Return the [x, y] coordinate for the center point of the cell that contains the specified text.  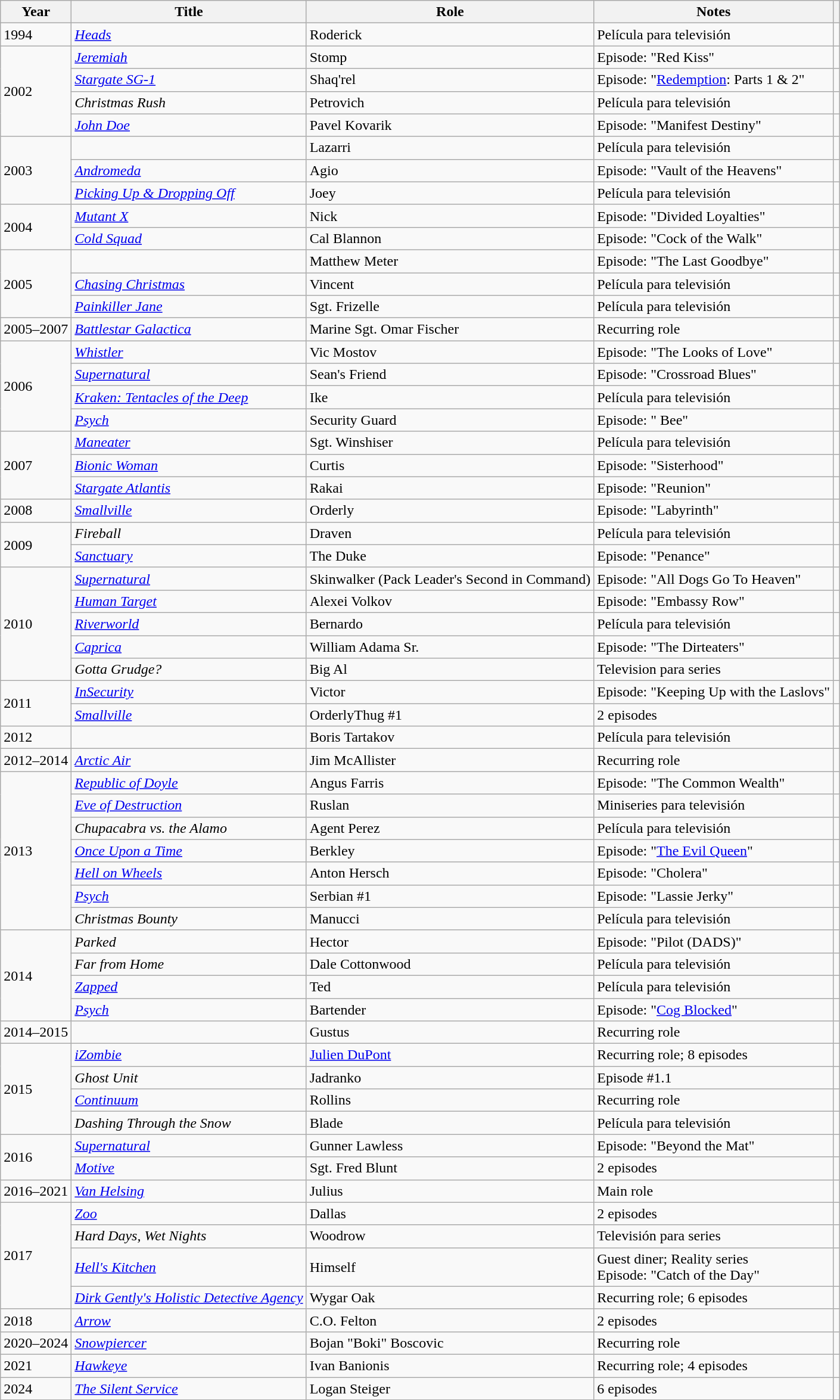
Episode: "The Common Wealth" [714, 783]
Episode: " Bee" [714, 420]
2024 [36, 1389]
Episode: "Reunion" [714, 488]
Dale Cottonwood [450, 964]
Bionic Woman [189, 465]
Sgt. Fred Blunt [450, 1168]
Recurring role; 4 episodes [714, 1365]
2020–2024 [36, 1343]
C.O. Felton [450, 1320]
Anton Hersch [450, 873]
Episode: "Cog Blocked" [714, 1010]
Berkley [450, 851]
Continuum [189, 1100]
John Doe [189, 125]
Episode #1.1 [714, 1078]
2010 [36, 624]
Chupacabra vs. the Alamo [189, 828]
Caprica [189, 646]
Vincent [450, 284]
Episode: "Beyond the Mat" [714, 1146]
Republic of Doyle [189, 783]
Jeremiah [189, 57]
Lazarri [450, 148]
Episode: "The Last Goodbye" [714, 261]
Ike [450, 397]
Dallas [450, 1214]
Matthew Meter [450, 261]
Andromeda [189, 170]
2012–2014 [36, 760]
Recurring role; 8 episodes [714, 1055]
Whistler [189, 352]
Episode: "Penance" [714, 556]
InSecurity [189, 692]
Snowpiercer [189, 1343]
Battlestar Galactica [189, 329]
Cold Squad [189, 238]
2008 [36, 511]
2006 [36, 386]
2018 [36, 1320]
Television para series [714, 670]
Agio [450, 170]
Sean's Friend [450, 375]
Year [36, 12]
Recurring role; 6 episodes [714, 1298]
Riverworld [189, 624]
Zapped [189, 987]
Arctic Air [189, 760]
Human Target [189, 601]
Rakai [450, 488]
Sgt. Frizelle [450, 307]
William Adama Sr. [450, 646]
Joey [450, 193]
Painkiller Jane [189, 307]
Dashing Through the Snow [189, 1123]
Eve of Destruction [189, 805]
Stomp [450, 57]
Notes [714, 12]
2003 [36, 170]
Ted [450, 987]
The Silent Service [189, 1389]
2015 [36, 1089]
Himself [450, 1267]
Curtis [450, 465]
Bojan "Boki" Boscovic [450, 1343]
Hell's Kitchen [189, 1267]
Episode: "Vault of the Heavens" [714, 170]
Episode: "Cock of the Walk" [714, 238]
2004 [36, 227]
6 episodes [714, 1389]
Hard Days, Wet Nights [189, 1236]
Serbian #1 [450, 896]
Alexei Volkov [450, 601]
2002 [36, 91]
Rollins [450, 1100]
Main role [714, 1191]
Chasing Christmas [189, 284]
Agent Perez [450, 828]
2012 [36, 738]
Stargate SG-1 [189, 80]
Zoo [189, 1214]
Bernardo [450, 624]
Draven [450, 533]
Sgt. Winshiser [450, 443]
Fireball [189, 533]
Christmas Bounty [189, 919]
Once Upon a Time [189, 851]
Van Helsing [189, 1191]
Ghost Unit [189, 1078]
Episode: "Embassy Row" [714, 601]
Marine Sgt. Omar Fischer [450, 329]
Episode: "Labyrinth" [714, 511]
Far from Home [189, 964]
Episode: "Red Kiss" [714, 57]
Kraken: Tentacles of the Deep [189, 397]
2017 [36, 1256]
2005 [36, 284]
Parked [189, 941]
2014 [36, 975]
Miniseries para televisión [714, 805]
Christmas Rush [189, 102]
Guest diner; Reality seriesEpisode: "Catch of the Day" [714, 1267]
Bartender [450, 1010]
Julius [450, 1191]
Big Al [450, 670]
Vic Mostov [450, 352]
Orderly [450, 511]
Pavel Kovarik [450, 125]
Jim McAllister [450, 760]
2005–2007 [36, 329]
Roderick [450, 35]
Role [450, 12]
Episode: "The Looks of Love" [714, 352]
1994 [36, 35]
Julien DuPont [450, 1055]
Skinwalker (Pack Leader's Second in Command) [450, 578]
Boris Tartakov [450, 738]
2009 [36, 545]
Gustus [450, 1032]
Gunner Lawless [450, 1146]
Security Guard [450, 420]
Episode: "Cholera" [714, 873]
The Duke [450, 556]
Maneater [189, 443]
Episode: "Lassie Jerky" [714, 896]
Cal Blannon [450, 238]
OrderlyThug #1 [450, 715]
Motive [189, 1168]
Episode: "The Evil Queen" [714, 851]
Victor [450, 692]
Mutant X [189, 216]
Episode: "The Dirteaters" [714, 646]
Wygar Oak [450, 1298]
Picking Up & Dropping Off [189, 193]
Televisión para series [714, 1236]
Gotta Grudge? [189, 670]
Stargate Atlantis [189, 488]
Sanctuary [189, 556]
Hawkeye [189, 1365]
Episode: "Redemption: Parts 1 & 2" [714, 80]
iZombie [189, 1055]
Ruslan [450, 805]
Angus Farris [450, 783]
Episode: "All Dogs Go To Heaven" [714, 578]
Episode: "Crossroad Blues" [714, 375]
Shaq'rel [450, 80]
Heads [189, 35]
Episode: "Pilot (DADS)" [714, 941]
Woodrow [450, 1236]
Episode: "Sisterhood" [714, 465]
2013 [36, 851]
Episode: "Keeping Up with the Laslovs" [714, 692]
Manucci [450, 919]
Episode: "Manifest Destiny" [714, 125]
2021 [36, 1365]
2007 [36, 465]
2016 [36, 1157]
Jadranko [450, 1078]
2016–2021 [36, 1191]
Logan Steiger [450, 1389]
Blade [450, 1123]
Title [189, 12]
Hector [450, 941]
2011 [36, 704]
Nick [450, 216]
Hell on Wheels [189, 873]
Episode: "Divided Loyalties" [714, 216]
Petrovich [450, 102]
Ivan Banionis [450, 1365]
Dirk Gently's Holistic Detective Agency [189, 1298]
Arrow [189, 1320]
2014–2015 [36, 1032]
